For the text-containing cell, return its midpoint in (x, y) coordinate format. 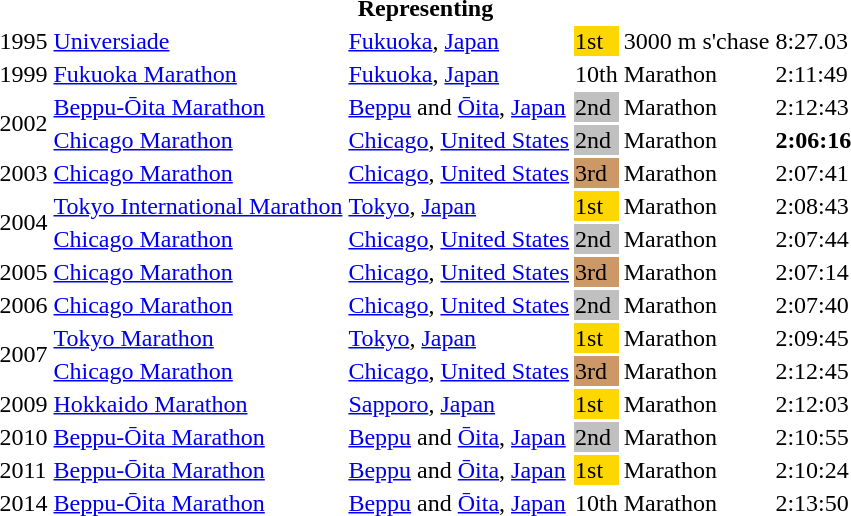
Universiade (198, 41)
Sapporo, Japan (459, 404)
Fukuoka Marathon (198, 74)
Tokyo International Marathon (198, 206)
10th (597, 74)
Tokyo Marathon (198, 338)
Hokkaido Marathon (198, 404)
3000 m s'chase (696, 41)
